Output the [x, y] coordinate of the center of the cell containing the given text.  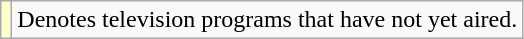
Denotes television programs that have not yet aired. [268, 20]
